Find where the given text appears and provide that cell's center as (X, Y) coordinate. 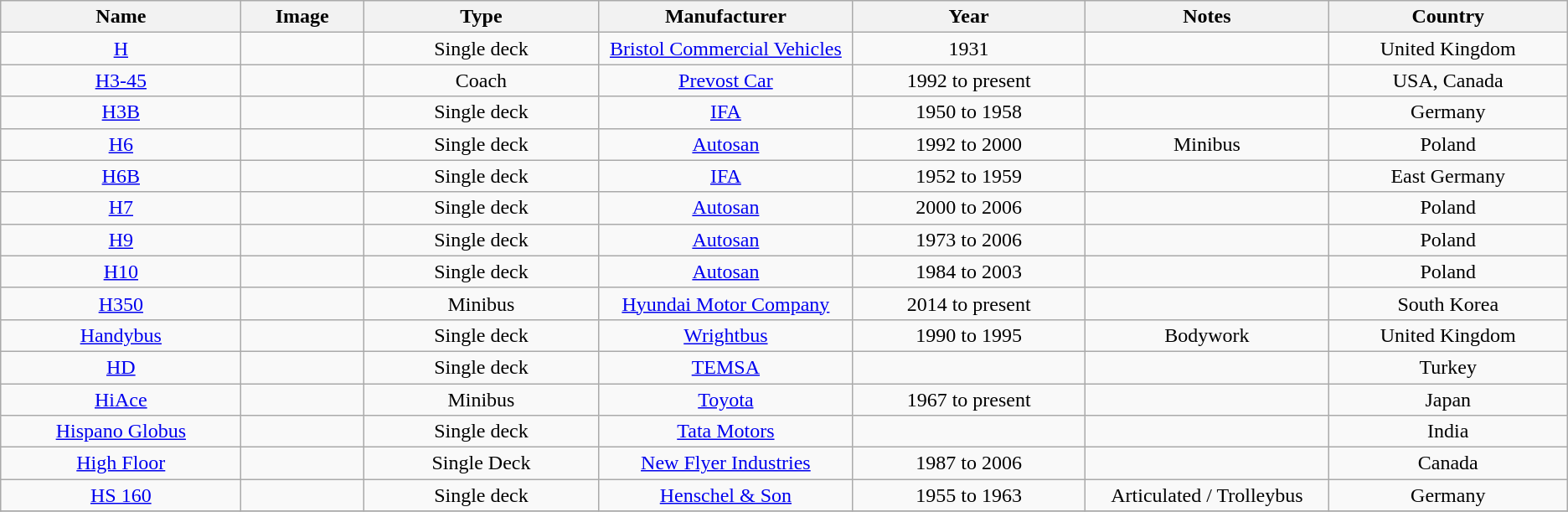
H7 (121, 208)
1987 to 2006 (969, 463)
Type (482, 17)
H (121, 49)
1984 to 2003 (969, 272)
Tata Motors (725, 432)
High Floor (121, 463)
HS 160 (121, 495)
India (1447, 432)
Canada (1447, 463)
TEMSA (725, 367)
Wrightbus (725, 335)
H9 (121, 240)
H6B (121, 176)
Bristol Commercial Vehicles (725, 49)
1931 (969, 49)
1990 to 1995 (969, 335)
Image (302, 17)
H3-45 (121, 80)
Name (121, 17)
Turkey (1447, 367)
HD (121, 367)
Country (1447, 17)
H10 (121, 272)
Articulated / Trolleybus (1208, 495)
1950 to 1958 (969, 112)
USA, Canada (1447, 80)
1955 to 1963 (969, 495)
1952 to 1959 (969, 176)
Prevost Car (725, 80)
1973 to 2006 (969, 240)
Toyota (725, 400)
East Germany (1447, 176)
Henschel & Son (725, 495)
2000 to 2006 (969, 208)
South Korea (1447, 303)
Manufacturer (725, 17)
Hyundai Motor Company (725, 303)
H3B (121, 112)
Notes (1208, 17)
1992 to present (969, 80)
Handybus (121, 335)
New Flyer Industries (725, 463)
2014 to present (969, 303)
Hispano Globus (121, 432)
HiAce (121, 400)
Single Deck (482, 463)
H350 (121, 303)
Bodywork (1208, 335)
1967 to present (969, 400)
Coach (482, 80)
H6 (121, 144)
1992 to 2000 (969, 144)
Year (969, 17)
Japan (1447, 400)
